Output the [X, Y] coordinate of the center of the cell containing the given text.  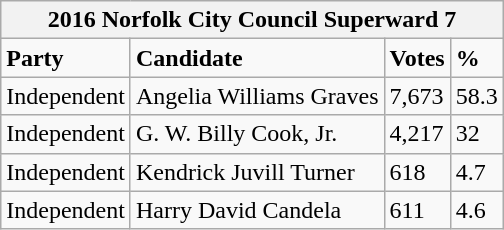
Angelia Williams Graves [257, 96]
7,673 [417, 96]
Kendrick Juvill Turner [257, 172]
4.7 [476, 172]
Candidate [257, 58]
G. W. Billy Cook, Jr. [257, 134]
58.3 [476, 96]
Votes [417, 58]
4.6 [476, 210]
2016 Norfolk City Council Superward 7 [252, 20]
4,217 [417, 134]
% [476, 58]
618 [417, 172]
Party [66, 58]
611 [417, 210]
Harry David Candela [257, 210]
32 [476, 134]
